Pinpoint the cell where the given text exists, returning its [x, y] midpoint coordinate. 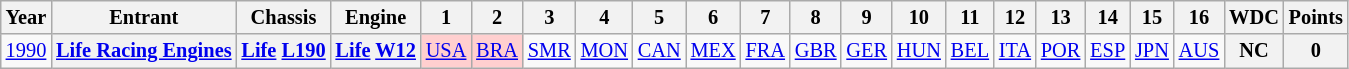
3 [550, 17]
CAN [660, 51]
USA [446, 51]
Life Racing Engines [144, 51]
Points [1316, 17]
Year [26, 17]
14 [1108, 17]
MON [604, 51]
JPN [1152, 51]
1 [446, 17]
15 [1152, 17]
FRA [766, 51]
BRA [497, 51]
Life W12 [376, 51]
WDC [1254, 17]
Engine [376, 17]
1990 [26, 51]
MEX [714, 51]
HUN [919, 51]
POR [1060, 51]
6 [714, 17]
13 [1060, 17]
BEL [970, 51]
GBR [816, 51]
10 [919, 17]
7 [766, 17]
12 [1015, 17]
0 [1316, 51]
ESP [1108, 51]
SMR [550, 51]
16 [1199, 17]
AUS [1199, 51]
Chassis [283, 17]
Entrant [144, 17]
9 [866, 17]
11 [970, 17]
5 [660, 17]
NC [1254, 51]
4 [604, 17]
8 [816, 17]
GER [866, 51]
Life L190 [283, 51]
2 [497, 17]
ITA [1015, 51]
